Provide the (x, y) coordinate of the cell's center where the given text is located.  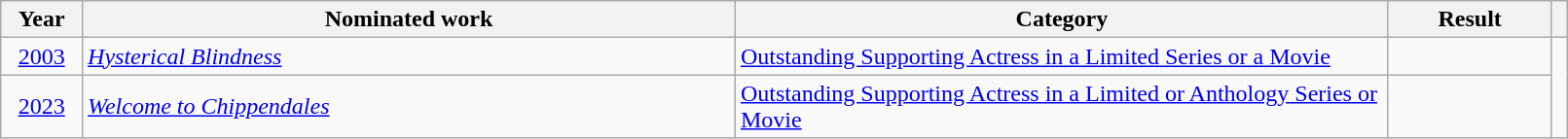
Outstanding Supporting Actress in a Limited or Anthology Series or Movie (1061, 107)
Outstanding Supporting Actress in a Limited Series or a Movie (1061, 56)
Welcome to Chippendales (409, 107)
Nominated work (409, 19)
Year (42, 19)
Result (1470, 19)
Hysterical Blindness (409, 56)
Category (1061, 19)
2023 (42, 107)
2003 (42, 56)
